Pinpoint the cell where the given text exists, returning its (X, Y) midpoint coordinate. 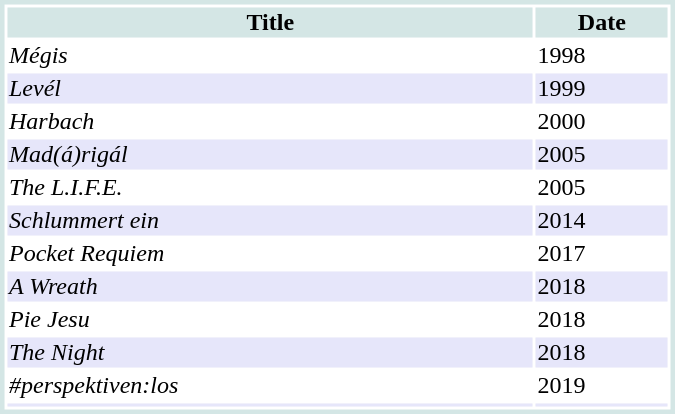
2014 (602, 221)
The Night (271, 353)
Date (602, 23)
1999 (602, 89)
1998 (602, 55)
Pocket Requiem (271, 253)
#perspektiven:los (271, 385)
Mad(á)rigál (271, 155)
Title (271, 23)
Mégis (271, 55)
A Wreath (271, 287)
Levél (271, 89)
2000 (602, 121)
Pie Jesu (271, 319)
2019 (602, 385)
The L.I.F.E. (271, 187)
Harbach (271, 121)
2017 (602, 253)
Schlummert ein (271, 221)
